Extract the (X, Y) coordinate from the center of the cell holding the provided text.  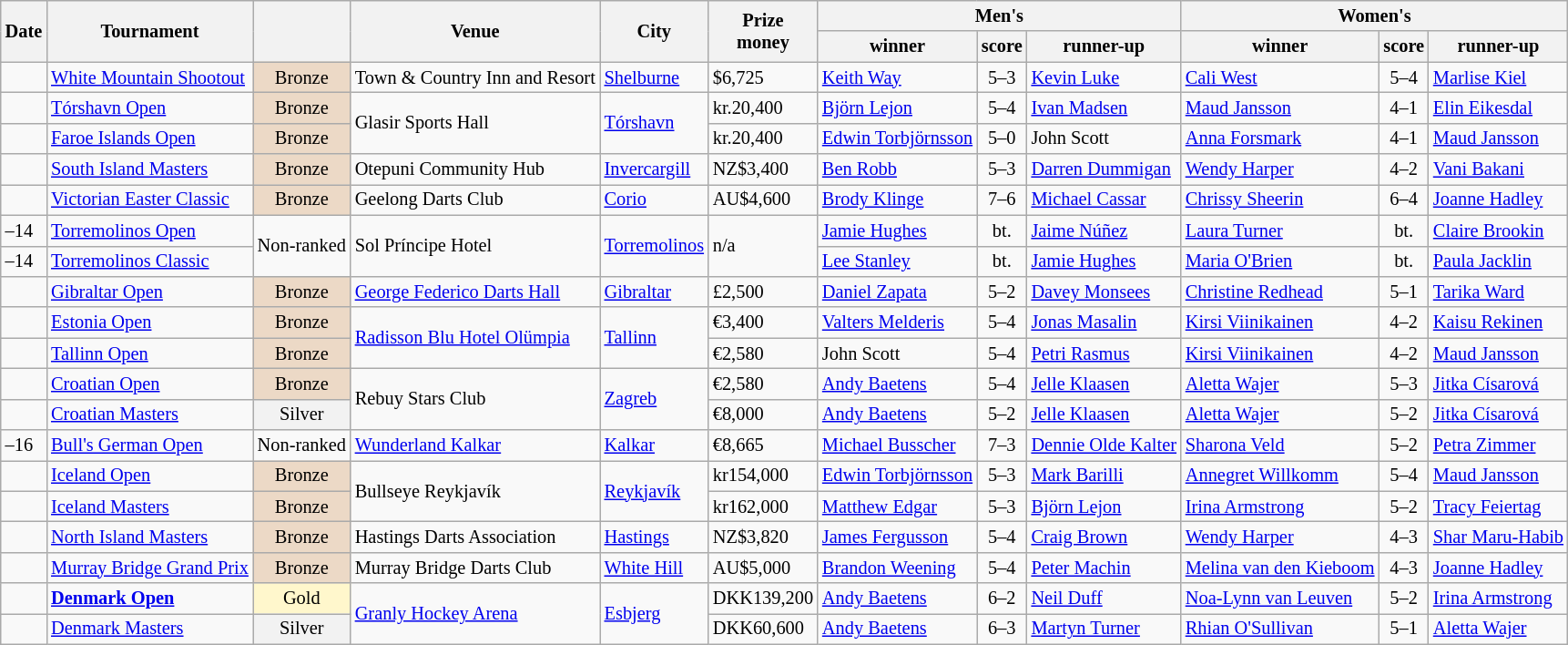
kr162,000 (763, 507)
Hastings Darts Association (475, 537)
Faroe Islands Open (149, 138)
Torremolinos Classic (149, 261)
7–6 (1002, 200)
Gibraltar Open (149, 292)
Noa-Lynn van Leuven (1280, 599)
Tarika Ward (1499, 292)
Estonia Open (149, 322)
Michael Busscher (898, 445)
Geelong Darts Club (475, 200)
Hastings (654, 537)
€3,400 (763, 322)
South Island Masters (149, 169)
Elin Eikesdal (1499, 107)
Christine Redhead (1280, 292)
Murray Bridge Grand Prix (149, 568)
Annegret Willkomm (1280, 476)
Ben Robb (898, 169)
Denmark Open (149, 599)
6–2 (1002, 599)
Craig Brown (1104, 537)
Darren Dummigan (1104, 169)
€8,000 (763, 415)
Glasir Sports Hall (475, 122)
Davey Monsees (1104, 292)
Melina van den Kieboom (1280, 568)
€8,665 (763, 445)
Shar Maru-Habib (1499, 537)
Jonas Masalin (1104, 322)
Torremolinos Open (149, 230)
Sol Príncipe Hotel (475, 246)
AU$5,000 (763, 568)
Iceland Open (149, 476)
£2,500 (763, 292)
NZ$3,400 (763, 169)
Shelburne (654, 77)
Croatian Open (149, 384)
Lee Stanley (898, 261)
Kevin Luke (1104, 77)
Murray Bridge Darts Club (475, 568)
Men's (1000, 15)
Venue (475, 31)
Bullseye Reykjavík (475, 490)
Keith Way (898, 77)
Tórshavn (654, 122)
Otepuni Community Hub (475, 169)
Martyn Turner (1104, 629)
White Mountain Shootout (149, 77)
Gold (302, 599)
n/a (763, 246)
Vani Bakani (1499, 169)
Tórshavn Open (149, 107)
Brody Klinge (898, 200)
NZ$3,820 (763, 537)
Gibraltar (654, 292)
5–0 (1002, 138)
Michael Cassar (1104, 200)
George Federico Darts Hall (475, 292)
Rhian O'Sullivan (1280, 629)
Tallinn (654, 337)
Reykjavík (654, 490)
Cali West (1280, 77)
Zagreb (654, 399)
Jaime Núñez (1104, 230)
Prizemoney (763, 31)
6–4 (1404, 200)
Denmark Masters (149, 629)
Neil Duff (1104, 599)
Maria O'Brien (1280, 261)
Ivan Madsen (1104, 107)
Croatian Masters (149, 415)
Peter Machin (1104, 568)
Invercargill (654, 169)
Valters Melderis (898, 322)
Tallinn Open (149, 353)
Granly Hockey Arena (475, 614)
Corio (654, 200)
Wunderland Kalkar (475, 445)
7–3 (1002, 445)
Women's (1375, 15)
Laura Turner (1280, 230)
Kaisu Rekinen (1499, 322)
Tournament (149, 31)
DKK139,200 (763, 599)
Esbjerg (654, 614)
6–3 (1002, 629)
Paula Jacklin (1499, 261)
kr154,000 (763, 476)
Bull's German Open (149, 445)
North Island Masters (149, 537)
Town & Country Inn and Resort (475, 77)
Sharona Veld (1280, 445)
Iceland Masters (149, 507)
Petra Zimmer (1499, 445)
Rebuy Stars Club (475, 399)
Petri Rasmus (1104, 353)
Victorian Easter Classic (149, 200)
DKK60,600 (763, 629)
Brandon Weening (898, 568)
$6,725 (763, 77)
Kalkar (654, 445)
–16 (24, 445)
James Fergusson (898, 537)
Matthew Edgar (898, 507)
AU$4,600 (763, 200)
Anna Forsmark (1280, 138)
Marlise Kiel (1499, 77)
Torremolinos (654, 246)
Radisson Blu Hotel Olümpia (475, 337)
Tracy Feiertag (1499, 507)
White Hill (654, 568)
Daniel Zapata (898, 292)
Mark Barilli (1104, 476)
City (654, 31)
Date (24, 31)
Chrissy Sheerin (1280, 200)
Dennie Olde Kalter (1104, 445)
Claire Brookin (1499, 230)
